Extract the [X, Y] coordinate from the center of the cell holding the provided text.  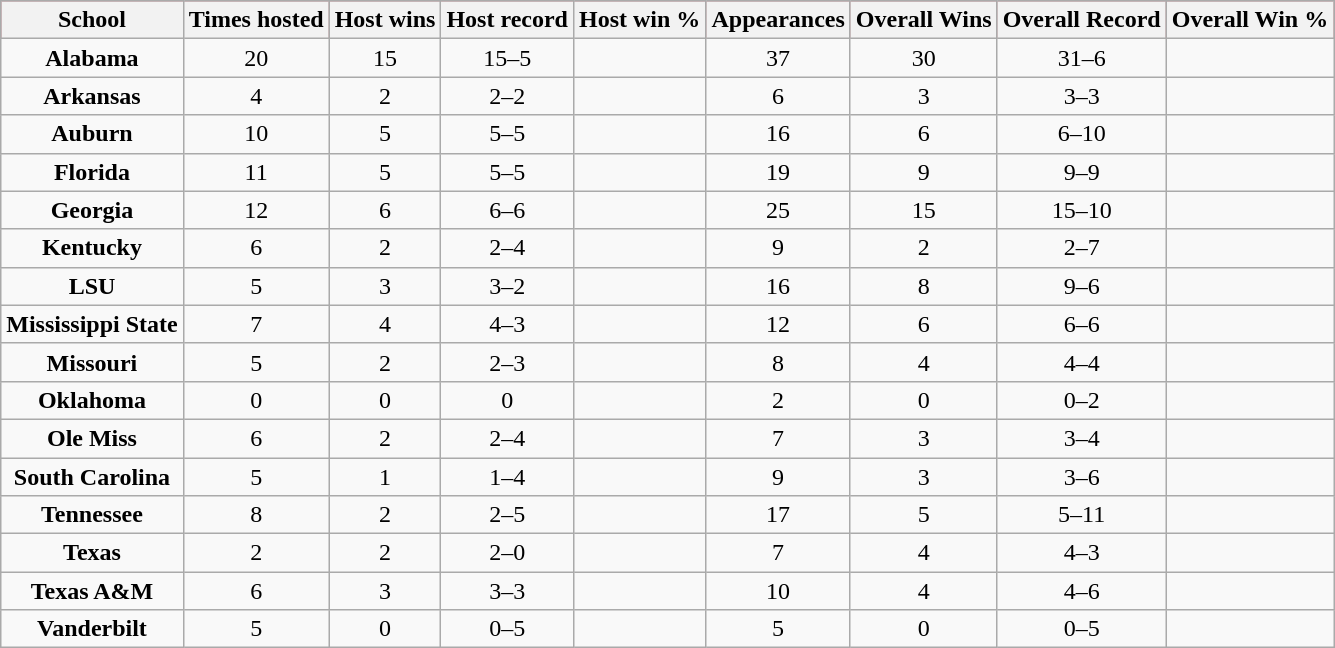
Vanderbilt [92, 629]
Arkansas [92, 96]
Appearances [778, 20]
30 [924, 58]
5–11 [1082, 515]
6–10 [1082, 134]
9–9 [1082, 172]
25 [778, 210]
Auburn [92, 134]
Alabama [92, 58]
South Carolina [92, 477]
Overall Win % [1250, 20]
19 [778, 172]
Times hosted [256, 20]
Host win % [639, 20]
2–7 [1082, 248]
15–5 [508, 58]
Missouri [92, 362]
0–2 [1082, 400]
Texas A&M [92, 591]
Ole Miss [92, 438]
2–5 [508, 515]
3–2 [508, 286]
31–6 [1082, 58]
LSU [92, 286]
3–6 [1082, 477]
Oklahoma [92, 400]
4–6 [1082, 591]
15–10 [1082, 210]
Texas [92, 553]
Mississippi State [92, 324]
Overall Wins [924, 20]
Kentucky [92, 248]
Host record [508, 20]
3–4 [1082, 438]
1 [385, 477]
2–2 [508, 96]
Overall Record [1082, 20]
Georgia [92, 210]
Tennessee [92, 515]
2–0 [508, 553]
School [92, 20]
9–6 [1082, 286]
37 [778, 58]
2–3 [508, 362]
11 [256, 172]
17 [778, 515]
Host wins [385, 20]
1–4 [508, 477]
20 [256, 58]
Florida [92, 172]
4–4 [1082, 362]
